Find where the given text appears and provide that cell's center as (X, Y) coordinate. 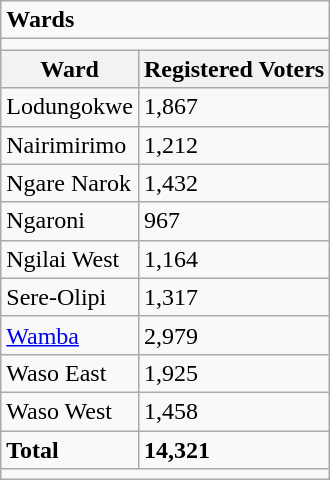
Nairimirimo (70, 145)
1,925 (234, 373)
1,458 (234, 411)
Ngare Narok (70, 183)
2,979 (234, 335)
Wamba (70, 335)
14,321 (234, 449)
1,317 (234, 297)
Waso West (70, 411)
Ward (70, 69)
1,867 (234, 107)
Total (70, 449)
Wards (166, 20)
Sere-Olipi (70, 297)
967 (234, 221)
1,212 (234, 145)
Waso East (70, 373)
1,432 (234, 183)
Ngilai West (70, 259)
Ngaroni (70, 221)
Registered Voters (234, 69)
1,164 (234, 259)
Lodungokwe (70, 107)
